Return (X, Y) of the center of cell containing provided text 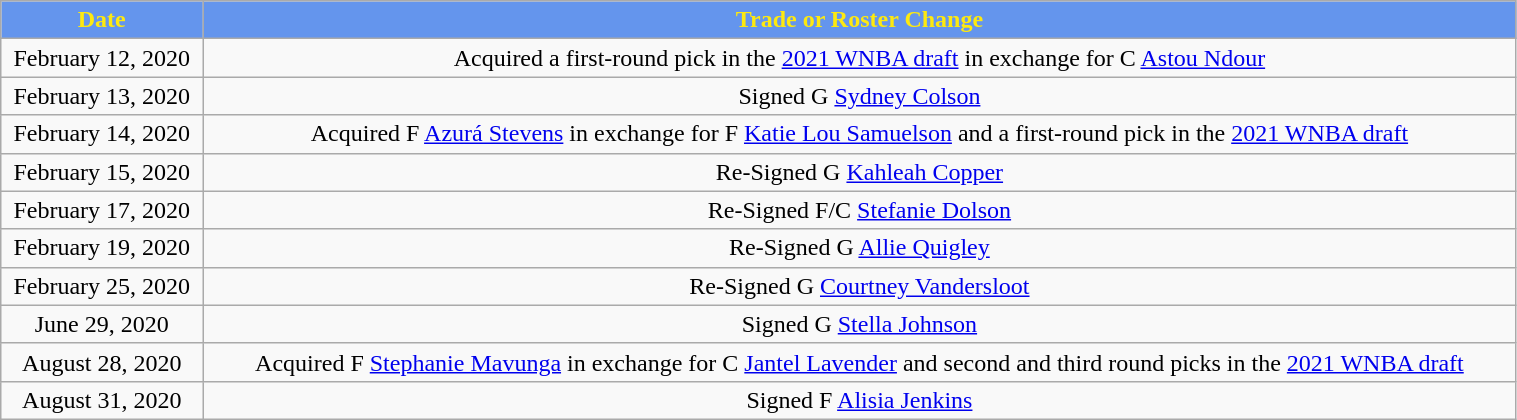
Acquired F Stephanie Mavunga in exchange for C Jantel Lavender and second and third round picks in the 2021 WNBA draft (860, 362)
Signed G Stella Johnson (860, 324)
February 14, 2020 (102, 134)
Re-Signed G Courtney Vandersloot (860, 286)
Re-Signed F/C Stefanie Dolson (860, 210)
Trade or Roster Change (860, 20)
February 12, 2020 (102, 58)
June 29, 2020 (102, 324)
Date (102, 20)
February 19, 2020 (102, 248)
February 25, 2020 (102, 286)
Acquired a first-round pick in the 2021 WNBA draft in exchange for C Astou Ndour (860, 58)
Re-Signed G Allie Quigley (860, 248)
February 15, 2020 (102, 172)
February 17, 2020 (102, 210)
Signed F Alisia Jenkins (860, 400)
Acquired F Azurá Stevens in exchange for F Katie Lou Samuelson and a first-round pick in the 2021 WNBA draft (860, 134)
August 28, 2020 (102, 362)
February 13, 2020 (102, 96)
Re-Signed G Kahleah Copper (860, 172)
Signed G Sydney Colson (860, 96)
August 31, 2020 (102, 400)
